Provide the [x, y] coordinate of the cell's center where the given text is located.  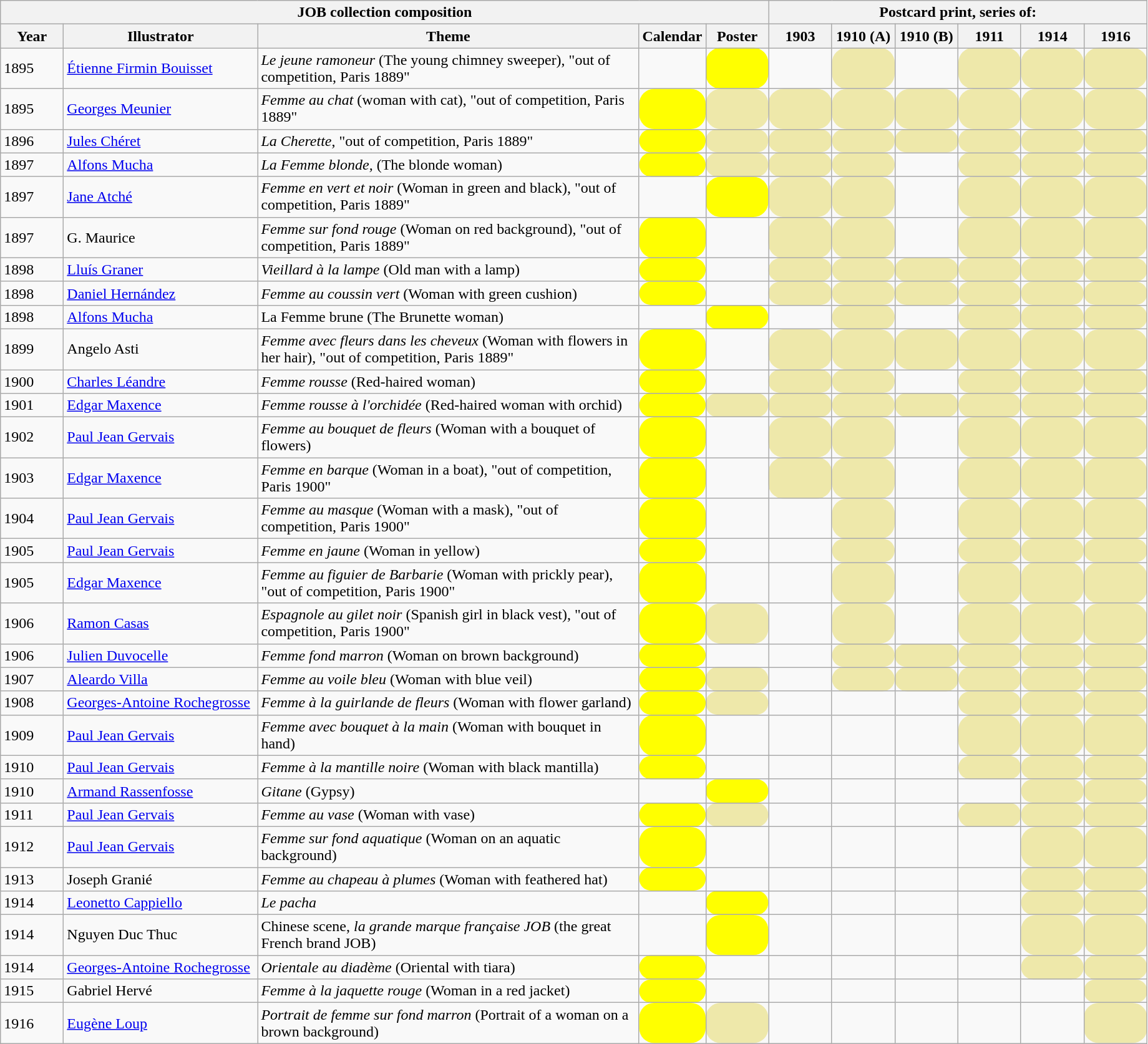
Femme au chapeau à plumes (Woman with feathered hat) [448, 879]
Femme à la jaquette rouge (Woman in a red jacket) [448, 991]
Femme rousse à l'orchidée (Red-haired woman with orchid) [448, 405]
Year [32, 36]
1915 [32, 991]
Vieillard à la lampe (Old man with a lamp) [448, 269]
Femme en vert et noir (Woman in green and black), "out of competition, Paris 1889" [448, 197]
Femme avec bouquet à la main (Woman with bouquet in hand) [448, 735]
Femme fond marron (Woman on brown background) [448, 655]
1900 [32, 381]
Joseph Granié [161, 879]
Femme en barque (Woman in a boat), "out of competition, Paris 1900" [448, 478]
Lluís Graner [161, 269]
1910 (A) [863, 36]
Femme au vase (Woman with vase) [448, 814]
Le pacha [448, 903]
1899 [32, 349]
Daniel Hernández [161, 293]
La Femme blonde, (The blonde woman) [448, 165]
1913 [32, 879]
Ramon Casas [161, 624]
Jane Atché [161, 197]
Le jeune ramoneur (The young chimney sweeper), "out of competition, Paris 1889" [448, 69]
1901 [32, 405]
Gitane (Gypsy) [448, 791]
Chinese scene, la grande marque française JOB (the great French brand JOB) [448, 935]
Étienne Firmin Bouisset [161, 69]
Femme au voile bleu (Woman with blue veil) [448, 679]
Femme en jaune (Woman in yellow) [448, 551]
Nguyen Duc Thuc [161, 935]
La Femme brune (The Brunette woman) [448, 317]
1910 (B) [926, 36]
Leonetto Cappiello [161, 903]
Femme sur fond rouge (Woman on red background), "out of competition, Paris 1889" [448, 237]
Poster [737, 36]
Portrait de femme sur fond marron (Portrait of a woman on a brown background) [448, 1023]
Femme à la mantille noire (Woman with black mantilla) [448, 767]
Theme [448, 36]
Calendar [673, 36]
Femme sur fond aquatique (Woman on an aquatic background) [448, 847]
Femme au masque (Woman with a mask), "out of competition, Paris 1900" [448, 519]
La Cherette, "out of competition, Paris 1889" [448, 141]
Femme au figuier de Barbarie (Woman with prickly pear), "out of competition, Paris 1900" [448, 582]
Orientale au diadème (Oriental with tiara) [448, 967]
Femme au coussin vert (Woman with green cushion) [448, 293]
Charles Léandre [161, 381]
Femme rousse (Red-haired woman) [448, 381]
1896 [32, 141]
Armand Rassenfosse [161, 791]
Postcard print, series of: [958, 12]
1912 [32, 847]
Gabriel Hervé [161, 991]
Aleardo Villa [161, 679]
Femme au bouquet de fleurs (Woman with a bouquet of flowers) [448, 438]
1909 [32, 735]
Illustrator [161, 36]
Georges Meunier [161, 109]
JOB collection composition [384, 12]
Femme au chat (woman with cat), "out of competition, Paris 1889" [448, 109]
1907 [32, 679]
Espagnole au gilet noir (Spanish girl in black vest), "out of competition, Paris 1900" [448, 624]
Jules Chéret [161, 141]
Femme avec fleurs dans les cheveux (Woman with flowers in her hair), "out of competition, Paris 1889" [448, 349]
Femme à la guirlande de fleurs (Woman with flower garland) [448, 703]
Angelo Asti [161, 349]
1904 [32, 519]
1902 [32, 438]
Eugène Loup [161, 1023]
Julien Duvocelle [161, 655]
G. Maurice [161, 237]
1908 [32, 703]
